Provide the [x, y] coordinate of the cell's center where the given text is located.  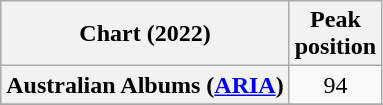
94 [335, 85]
Australian Albums (ARIA) [145, 85]
Chart (2022) [145, 34]
Peakposition [335, 34]
